From the cell containing the given text, extract its center point as [x, y] coordinate. 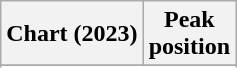
Chart (2023) [72, 34]
Peakposition [189, 34]
